Search for the cell housing the specified text and yield its [x, y] center coordinate. 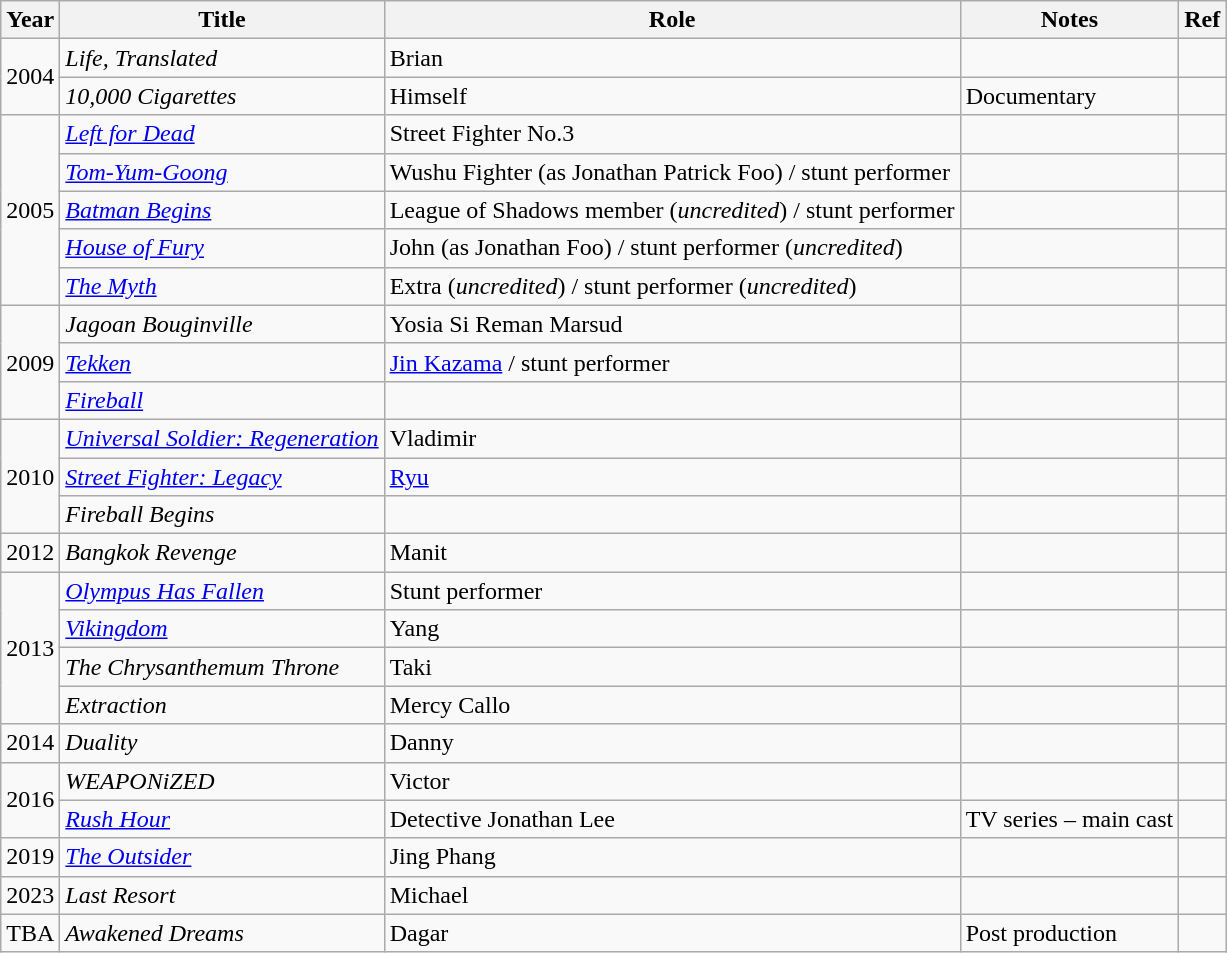
Awakened Dreams [222, 933]
Michael [672, 895]
Universal Soldier: Regeneration [222, 438]
Last Resort [222, 895]
House of Fury [222, 248]
TBA [30, 933]
Street Fighter: Legacy [222, 477]
Yosia Si Reman Marsud [672, 324]
The Chrysanthemum Throne [222, 667]
Street Fighter No.3 [672, 134]
Stunt performer [672, 591]
2012 [30, 553]
Taki [672, 667]
Danny [672, 743]
Duality [222, 743]
John (as Jonathan Foo) / stunt performer (uncredited) [672, 248]
Extra (uncredited) / stunt performer (uncredited) [672, 286]
Life, Translated [222, 58]
League of Shadows member (uncredited) / stunt performer [672, 210]
Yang [672, 629]
Brian [672, 58]
Jin Kazama / stunt performer [672, 362]
Fireball [222, 400]
Vladimir [672, 438]
WEAPONiZED [222, 781]
Documentary [1070, 96]
Title [222, 20]
Tom-Yum-Goong [222, 172]
Role [672, 20]
2016 [30, 800]
Wushu Fighter (as Jonathan Patrick Foo) / stunt performer [672, 172]
2004 [30, 77]
Himself [672, 96]
Ryu [672, 477]
Olympus Has Fallen [222, 591]
Dagar [672, 933]
Vikingdom [222, 629]
Bangkok Revenge [222, 553]
2013 [30, 648]
Fireball Begins [222, 515]
TV series – main cast [1070, 819]
Detective Jonathan Lee [672, 819]
2010 [30, 476]
2005 [30, 210]
Post production [1070, 933]
Victor [672, 781]
Left for Dead [222, 134]
Jing Phang [672, 857]
2023 [30, 895]
Mercy Callo [672, 705]
Manit [672, 553]
10,000 Cigarettes [222, 96]
Batman Begins [222, 210]
Extraction [222, 705]
Notes [1070, 20]
Ref [1202, 20]
2009 [30, 362]
Tekken [222, 362]
Jagoan Bouginville [222, 324]
Rush Hour [222, 819]
2019 [30, 857]
2014 [30, 743]
The Myth [222, 286]
Year [30, 20]
The Outsider [222, 857]
